Output the (X, Y) coordinate of the center of the cell containing the given text.  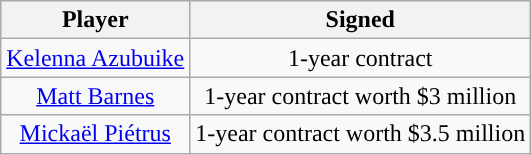
1-year contract worth $3.5 million (360, 134)
Signed (360, 20)
1-year contract worth $3 million (360, 96)
Mickaël Piétrus (96, 134)
Kelenna Azubuike (96, 58)
Matt Barnes (96, 96)
Player (96, 20)
1-year contract (360, 58)
